Return the (x, y) coordinate for the center point of the cell that contains the specified text.  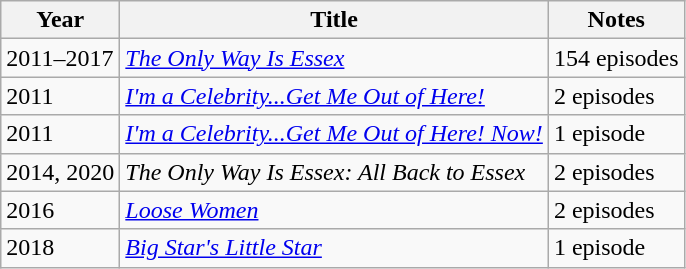
Year (60, 20)
2018 (60, 248)
2016 (60, 210)
I'm a Celebrity...Get Me Out of Here! Now! (334, 134)
154 episodes (616, 58)
The Only Way Is Essex: All Back to Essex (334, 172)
2011–2017 (60, 58)
2014, 2020 (60, 172)
The Only Way Is Essex (334, 58)
Big Star's Little Star (334, 248)
Loose Women (334, 210)
Notes (616, 20)
Title (334, 20)
I'm a Celebrity...Get Me Out of Here! (334, 96)
